Determine the (x, y) coordinate at the center of the cell enclosing the given text.  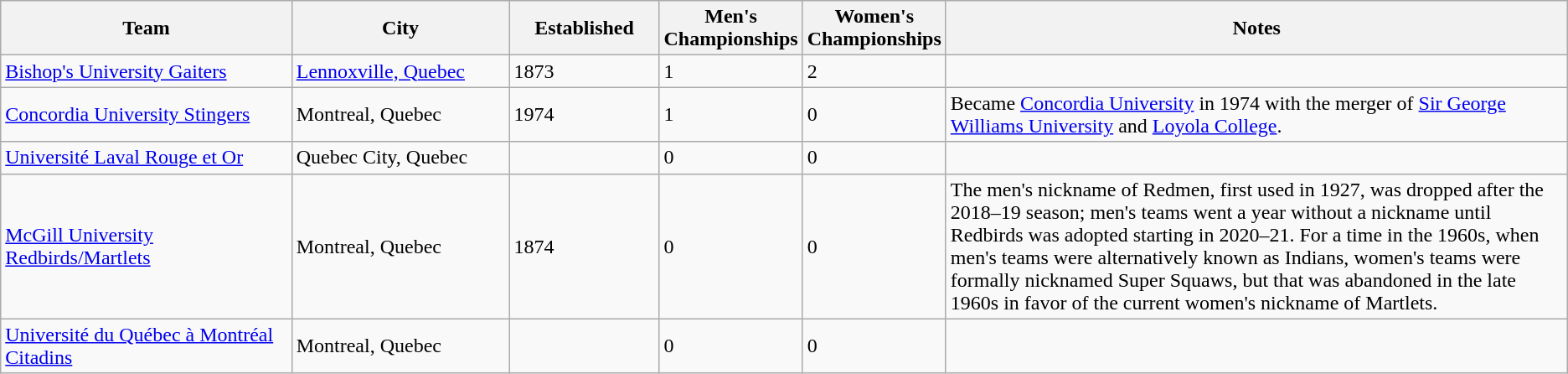
Concordia University Stingers (146, 114)
2 (874, 71)
1974 (585, 114)
Bishop's University Gaiters (146, 71)
City (400, 29)
Notes (1256, 29)
Established (585, 29)
Lennoxville, Quebec (400, 71)
Became Concordia University in 1974 with the merger of Sir George Williams University and Loyola College. (1256, 114)
Université Laval Rouge et Or (146, 158)
1873 (585, 71)
Men's Championships (730, 29)
1874 (585, 247)
McGill University Redbirds/Martlets (146, 247)
Team (146, 29)
Women's Championships (874, 29)
Quebec City, Quebec (400, 158)
Université du Québec à Montréal Citadins (146, 345)
